Output the (X, Y) coordinate of the center of the cell containing the given text.  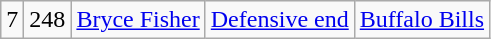
Defensive end (280, 20)
248 (48, 20)
Bryce Fisher (138, 20)
7 (12, 20)
Buffalo Bills (422, 20)
